Scan for the cell matching the given text and deliver its [x, y] coordinate at center. 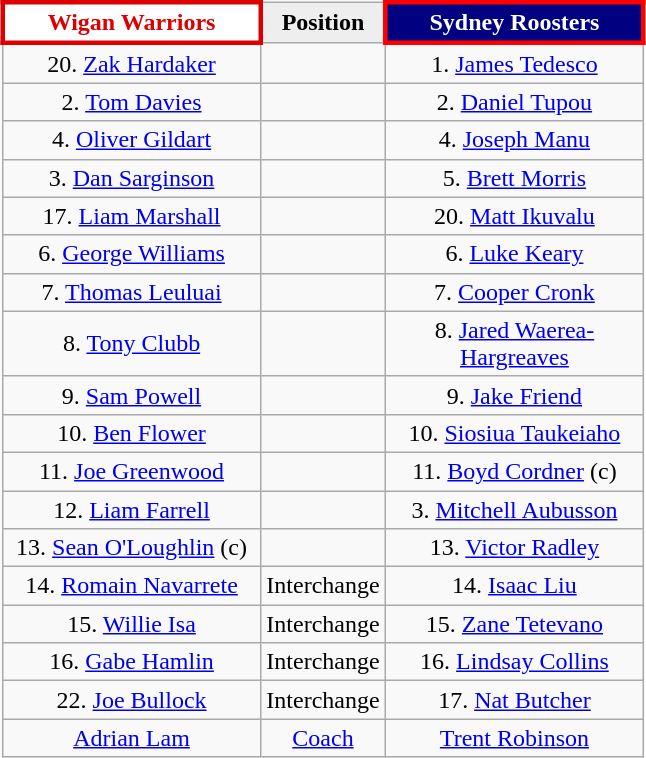
14. Isaac Liu [514, 586]
1. James Tedesco [514, 63]
17. Liam Marshall [132, 216]
Position [323, 22]
2. Daniel Tupou [514, 102]
16. Gabe Hamlin [132, 662]
11. Joe Greenwood [132, 471]
20. Matt Ikuvalu [514, 216]
11. Boyd Cordner (c) [514, 471]
7. Thomas Leuluai [132, 292]
14. Romain Navarrete [132, 586]
10. Ben Flower [132, 433]
13. Victor Radley [514, 548]
Adrian Lam [132, 738]
Coach [323, 738]
5. Brett Morris [514, 178]
13. Sean O'Loughlin (c) [132, 548]
9. Sam Powell [132, 395]
2. Tom Davies [132, 102]
15. Zane Tetevano [514, 624]
3. Dan Sarginson [132, 178]
Sydney Roosters [514, 22]
3. Mitchell Aubusson [514, 509]
8. Tony Clubb [132, 344]
4. Joseph Manu [514, 140]
12. Liam Farrell [132, 509]
10. Siosiua Taukeiaho [514, 433]
16. Lindsay Collins [514, 662]
15. Willie Isa [132, 624]
6. George Williams [132, 254]
4. Oliver Gildart [132, 140]
20. Zak Hardaker [132, 63]
22. Joe Bullock [132, 700]
8. Jared Waerea-Hargreaves [514, 344]
17. Nat Butcher [514, 700]
6. Luke Keary [514, 254]
Trent Robinson [514, 738]
9. Jake Friend [514, 395]
Wigan Warriors [132, 22]
7. Cooper Cronk [514, 292]
